For the text-containing cell, return its midpoint in (X, Y) coordinate format. 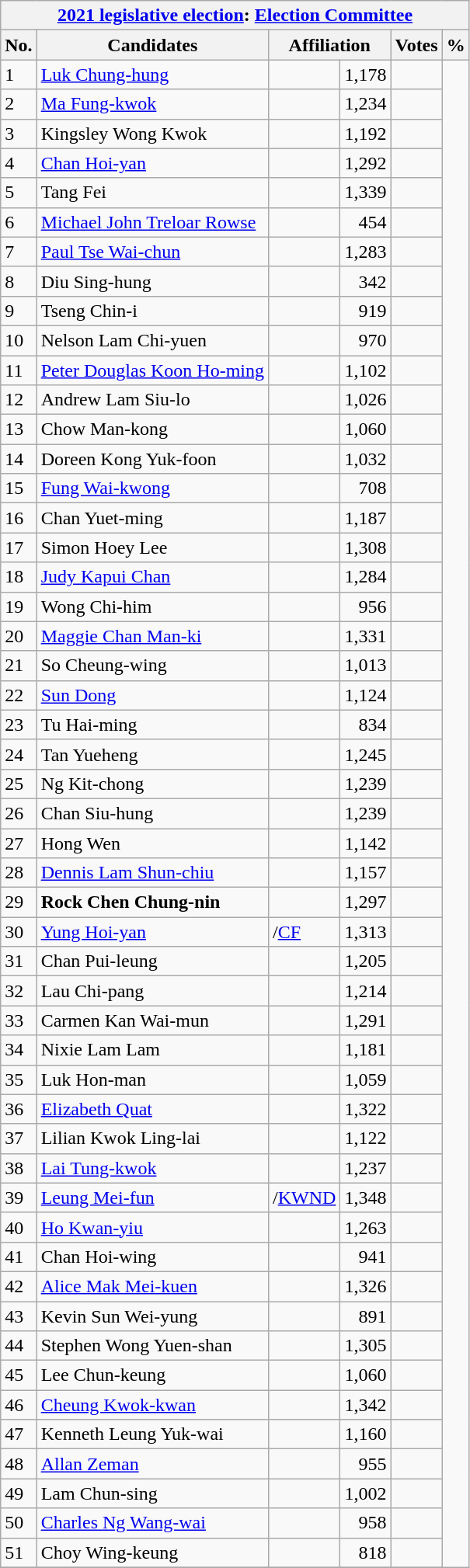
/CF (305, 932)
1,342 (365, 1405)
1,181 (365, 1050)
Tu Hai-ming (152, 725)
1,263 (365, 1227)
Ng Kit-chong (152, 784)
Yung Hoi-yan (152, 932)
9 (19, 311)
1,305 (365, 1346)
Tan Yueheng (152, 754)
Wong Chi-him (152, 607)
Doreen Kong Yuk-foon (152, 459)
708 (365, 488)
18 (19, 577)
40 (19, 1227)
5 (19, 193)
22 (19, 695)
1,122 (365, 1139)
Chan Siu-hung (152, 813)
1,124 (365, 695)
21 (19, 666)
42 (19, 1286)
36 (19, 1109)
Luk Chung-hung (152, 75)
Fung Wai-kwong (152, 488)
12 (19, 400)
Diu Sing-hung (152, 281)
Ho Kwan-yiu (152, 1227)
16 (19, 518)
49 (19, 1493)
33 (19, 1020)
23 (19, 725)
26 (19, 813)
1,234 (365, 104)
8 (19, 281)
43 (19, 1316)
Dennis Lam Shun-chiu (152, 873)
1,157 (365, 873)
Paul Tse Wai-chun (152, 252)
919 (365, 311)
Michael John Treloar Rowse (152, 222)
Kingsley Wong Kwok (152, 134)
1,331 (365, 636)
1,214 (365, 991)
955 (365, 1464)
1,142 (365, 843)
1,313 (365, 932)
28 (19, 873)
1,308 (365, 548)
So Cheung-wing (152, 666)
1,339 (365, 193)
1,245 (365, 754)
38 (19, 1168)
Lai Tung-kwok (152, 1168)
20 (19, 636)
51 (19, 1552)
2 (19, 104)
7 (19, 252)
1,237 (365, 1168)
11 (19, 370)
342 (365, 281)
25 (19, 784)
44 (19, 1346)
39 (19, 1198)
29 (19, 902)
Leung Mei-fun (152, 1198)
Lam Chun-sing (152, 1493)
1,205 (365, 961)
4 (19, 163)
Hong Wen (152, 843)
Lee Chun-keung (152, 1375)
Nixie Lam Lam (152, 1050)
Tseng Chin-i (152, 311)
Stephen Wong Yuen-shan (152, 1346)
30 (19, 932)
1,178 (365, 75)
1,292 (365, 163)
Chan Hoi-wing (152, 1257)
35 (19, 1080)
3 (19, 134)
Elizabeth Quat (152, 1109)
Chan Pui-leung (152, 961)
1,026 (365, 400)
Luk Hon-man (152, 1080)
50 (19, 1523)
1,322 (365, 1109)
32 (19, 991)
941 (365, 1257)
1,059 (365, 1080)
834 (365, 725)
1,002 (365, 1493)
Rock Chen Chung-nin (152, 902)
34 (19, 1050)
1,348 (365, 1198)
Chow Man-kong (152, 429)
48 (19, 1464)
13 (19, 429)
Tang Fei (152, 193)
818 (365, 1552)
958 (365, 1523)
Cheung Kwok-kwan (152, 1405)
1,102 (365, 370)
15 (19, 488)
Maggie Chan Man-ki (152, 636)
1,283 (365, 252)
27 (19, 843)
1 (19, 75)
Simon Hoey Lee (152, 548)
Ma Fung-kwok (152, 104)
6 (19, 222)
Kevin Sun Wei-yung (152, 1316)
1,160 (365, 1434)
No. (19, 45)
Charles Ng Wang-wai (152, 1523)
Nelson Lam Chi-yuen (152, 340)
Kenneth Leung Yuk-wai (152, 1434)
Chan Yuet-ming (152, 518)
Alice Mak Mei-kuen (152, 1286)
19 (19, 607)
956 (365, 607)
Votes (416, 45)
1,291 (365, 1020)
Sun Dong (152, 695)
Allan Zeman (152, 1464)
46 (19, 1405)
31 (19, 961)
1,192 (365, 134)
891 (365, 1316)
1,013 (365, 666)
Andrew Lam Siu-lo (152, 400)
37 (19, 1139)
24 (19, 754)
/KWND (305, 1198)
Judy Kapui Chan (152, 577)
1,326 (365, 1286)
970 (365, 340)
1,284 (365, 577)
454 (365, 222)
% (455, 45)
Chan Hoi-yan (152, 163)
2021 legislative election: Election Committee (235, 16)
Choy Wing-keung (152, 1552)
41 (19, 1257)
14 (19, 459)
10 (19, 340)
45 (19, 1375)
Lilian Kwok Ling-lai (152, 1139)
Affiliation (329, 45)
Lau Chi-pang (152, 991)
17 (19, 548)
47 (19, 1434)
1,032 (365, 459)
1,297 (365, 902)
Carmen Kan Wai-mun (152, 1020)
1,187 (365, 518)
Peter Douglas Koon Ho-ming (152, 370)
Candidates (152, 45)
